Provide the [X, Y] coordinate of the cell's center where the given text is located.  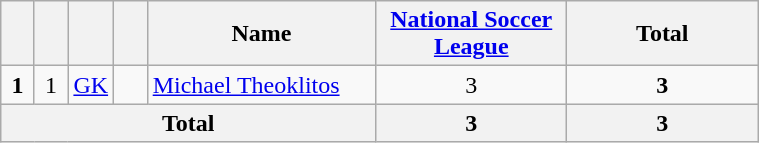
Name [262, 34]
National Soccer League [472, 34]
GK [91, 85]
Michael Theoklitos [262, 85]
